Search for the cell housing the specified text and yield its (x, y) center coordinate. 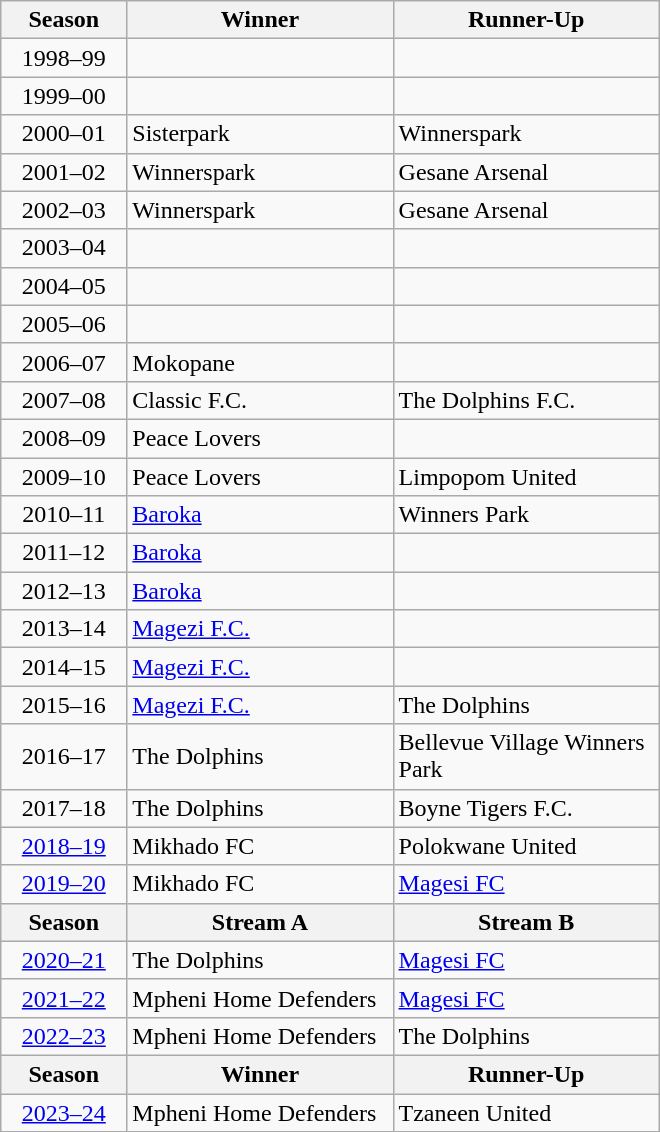
1999–00 (64, 96)
2002–03 (64, 210)
Polokwane United (526, 846)
2015–16 (64, 705)
Tzaneen United (526, 1113)
Classic F.C. (260, 400)
Boyne Tigers F.C. (526, 808)
2018–19 (64, 846)
2003–04 (64, 248)
Bellevue Village Winners Park (526, 756)
2006–07 (64, 362)
2013–14 (64, 629)
2005–06 (64, 324)
2016–17 (64, 756)
2008–09 (64, 438)
Sisterpark (260, 134)
2017–18 (64, 808)
2010–11 (64, 515)
Limpopom United (526, 477)
Stream A (260, 922)
Stream B (526, 922)
2019–20 (64, 884)
2000–01 (64, 134)
2014–15 (64, 667)
Mokopane (260, 362)
2012–13 (64, 591)
2001–02 (64, 172)
1998–99 (64, 58)
2020–21 (64, 960)
2009–10 (64, 477)
The Dolphins F.C. (526, 400)
2007–08 (64, 400)
2022–23 (64, 1036)
2011–12 (64, 553)
2023–24 (64, 1113)
2004–05 (64, 286)
2021–22 (64, 998)
Winners Park (526, 515)
